Provide the (x, y) coordinate of the cell's center where the given text is located.  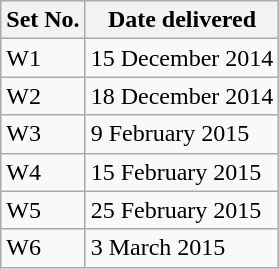
3 March 2015 (182, 248)
W5 (43, 210)
W3 (43, 134)
W6 (43, 248)
9 February 2015 (182, 134)
W1 (43, 58)
Set No. (43, 20)
18 December 2014 (182, 96)
W2 (43, 96)
25 February 2015 (182, 210)
15 December 2014 (182, 58)
W4 (43, 172)
Date delivered (182, 20)
15 February 2015 (182, 172)
